From the cell containing the given text, extract its center point as (x, y) coordinate. 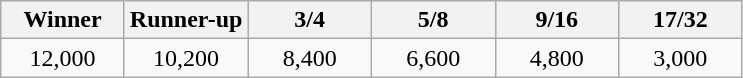
12,000 (63, 58)
4,800 (557, 58)
3/4 (310, 20)
Winner (63, 20)
9/16 (557, 20)
17/32 (681, 20)
5/8 (433, 20)
6,600 (433, 58)
3,000 (681, 58)
8,400 (310, 58)
10,200 (186, 58)
Runner-up (186, 20)
